Detect which cell encompasses the target text, then output its [X, Y] center coordinate. 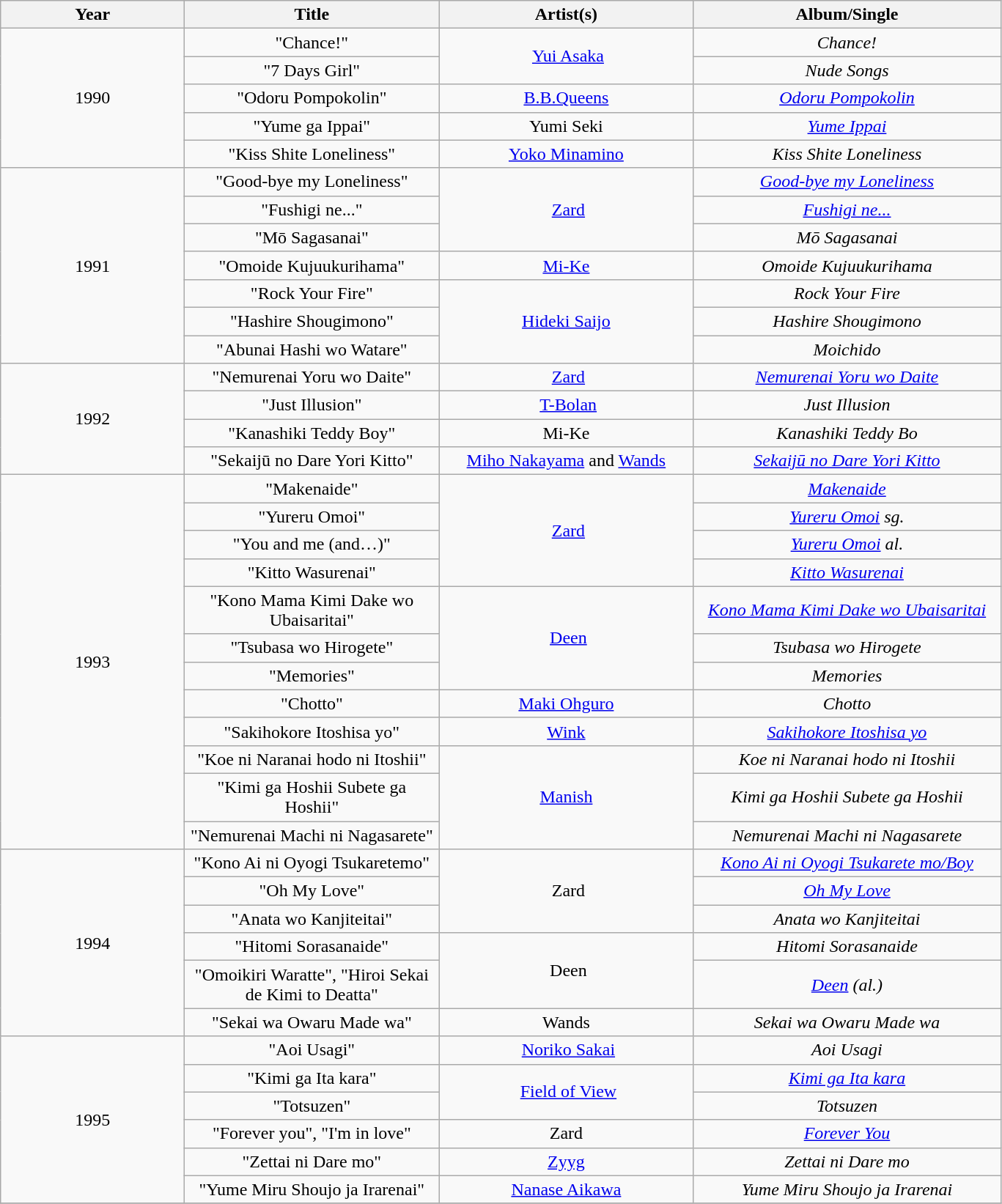
Makenaide [847, 489]
Title [312, 15]
"Forever you", "I'm in love" [312, 1134]
Miho Nakayama and Wands [566, 461]
1995 [92, 1120]
"Fushigi ne..." [312, 210]
T-Bolan [566, 405]
"Good-bye my Loneliness" [312, 182]
"Kimi ga Ita kara" [312, 1078]
Kimi ga Hoshii Subete ga Hoshii [847, 797]
Kitto Wasurenai [847, 572]
"Anata wo Kanjiteitai" [312, 919]
"Makenaide" [312, 489]
Kono Ai ni Oyogi Tsukarete mo/Boy [847, 863]
Zyyg [566, 1161]
Artist(s) [566, 15]
"Kono Mama Kimi Dake wo Ubaisaritai" [312, 610]
"You and me (and…)" [312, 544]
"Nemurenai Yoru wo Daite" [312, 377]
Sekai wa Owaru Made wa [847, 1022]
Memories [847, 676]
Wands [566, 1022]
"Oh My Love" [312, 891]
"Chotto" [312, 703]
"Rock Your Fire" [312, 293]
"Aoi Usagi" [312, 1050]
Deen (al.) [847, 985]
Yui Asaka [566, 56]
"Kitto Wasurenai" [312, 572]
"Yume ga Ippai" [312, 126]
"Kimi ga Hoshii Subete ga Hoshii" [312, 797]
B.B.Queens [566, 98]
Nanase Aikawa [566, 1189]
"Kono Ai ni Oyogi Tsukaretemo" [312, 863]
"Yume Miru Shoujo ja Irarenai" [312, 1189]
Forever You [847, 1134]
Sakihokore Itoshisa yo [847, 731]
"Omoikiri Waratte", "Hiroi Sekai de Kimi to Deatta" [312, 985]
Album/Single [847, 15]
"7 Days Girl" [312, 70]
Yumi Seki [566, 126]
Wink [566, 731]
"Tsubasa wo Hirogete" [312, 648]
"Odoru Pompokolin" [312, 98]
Yureru Omoi sg. [847, 517]
Kimi ga Ita kara [847, 1078]
Year [92, 15]
"Hashire Shougimono" [312, 321]
"Sekaijū no Dare Yori Kitto" [312, 461]
1992 [92, 419]
Hideki Saijo [566, 321]
"Sakihokore Itoshisa yo" [312, 731]
Just Illusion [847, 405]
Aoi Usagi [847, 1050]
"Nemurenai Machi ni Nagasarete" [312, 835]
Omoide Kujuukurihama [847, 265]
1991 [92, 265]
Chance! [847, 43]
1993 [92, 662]
Hashire Shougimono [847, 321]
Yoko Minamino [566, 154]
Zettai ni Dare mo [847, 1161]
1990 [92, 98]
Field of View [566, 1092]
Yureru Omoi al. [847, 544]
"Memories" [312, 676]
Maki Ohguro [566, 703]
Sekaijū no Dare Yori Kitto [847, 461]
Odoru Pompokolin [847, 98]
"Chance!" [312, 43]
Good-bye my Loneliness [847, 182]
1994 [92, 942]
"Kiss Shite Loneliness" [312, 154]
Mō Sagasanai [847, 237]
"Hitomi Sorasanaide" [312, 947]
Noriko Sakai [566, 1050]
"Koe ni Naranai hodo ni Itoshii" [312, 759]
"Totsuzen" [312, 1106]
Yume Miru Shoujo ja Irarenai [847, 1189]
Kanashiki Teddy Bo [847, 433]
Oh My Love [847, 891]
Kiss Shite Loneliness [847, 154]
"Kanashiki Teddy Boy" [312, 433]
"Yureru Omoi" [312, 517]
Totsuzen [847, 1106]
"Mō Sagasanai" [312, 237]
Nude Songs [847, 70]
Nemurenai Machi ni Nagasarete [847, 835]
"Zettai ni Dare mo" [312, 1161]
Fushigi ne... [847, 210]
Yume Ippai [847, 126]
"Omoide Kujuukurihama" [312, 265]
"Just Illusion" [312, 405]
Moichido [847, 350]
Koe ni Naranai hodo ni Itoshii [847, 759]
Anata wo Kanjiteitai [847, 919]
"Sekai wa Owaru Made wa" [312, 1022]
"Abunai Hashi wo Watare" [312, 350]
Nemurenai Yoru wo Daite [847, 377]
Hitomi Sorasanaide [847, 947]
Kono Mama Kimi Dake wo Ubaisaritai [847, 610]
Manish [566, 797]
Chotto [847, 703]
Tsubasa wo Hirogete [847, 648]
Rock Your Fire [847, 293]
